Provide the (X, Y) coordinate of the cell's center where the given text is located.  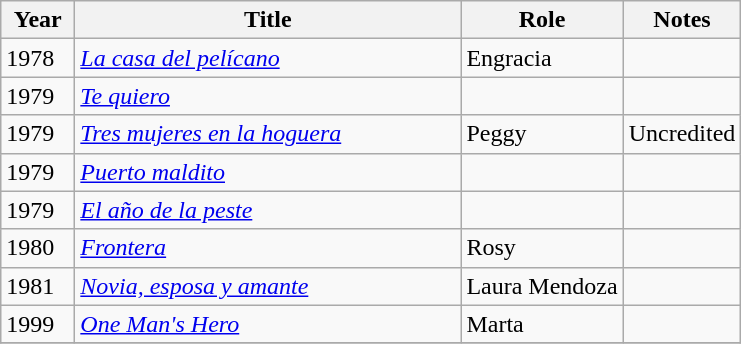
Tres mujeres en la hoguera (268, 134)
Engracia (542, 58)
Novia, esposa y amante (268, 286)
One Man's Hero (268, 324)
Notes (682, 20)
1980 (38, 248)
Rosy (542, 248)
Marta (542, 324)
La casa del pelícano (268, 58)
Year (38, 20)
Peggy (542, 134)
1999 (38, 324)
Te quiero (268, 96)
1978 (38, 58)
1981 (38, 286)
El año de la peste (268, 210)
Laura Mendoza (542, 286)
Puerto maldito (268, 172)
Title (268, 20)
Role (542, 20)
Uncredited (682, 134)
Frontera (268, 248)
